Search for the cell housing the specified text and yield its [X, Y] center coordinate. 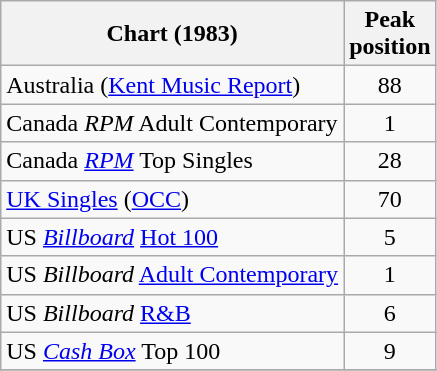
US Billboard Hot 100 [172, 237]
US Cash Box Top 100 [172, 351]
28 [390, 161]
Chart (1983) [172, 34]
Canada RPM Top Singles [172, 161]
US Billboard Adult Contemporary [172, 275]
Peakposition [390, 34]
9 [390, 351]
UK Singles (OCC) [172, 199]
70 [390, 199]
88 [390, 85]
US Billboard R&B [172, 313]
Canada RPM Adult Contemporary [172, 123]
5 [390, 237]
Australia (Kent Music Report) [172, 85]
6 [390, 313]
